Provide the [X, Y] coordinate of the cell's center where the given text is located.  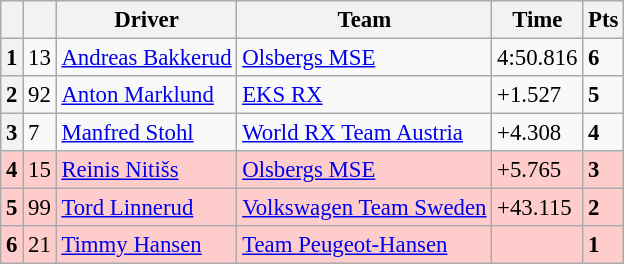
Manfred Stohl [146, 133]
Driver [146, 20]
99 [40, 208]
+4.308 [538, 133]
Anton Marklund [146, 95]
Volkswagen Team Sweden [364, 208]
Timmy Hansen [146, 245]
Andreas Bakkerud [146, 58]
Time [538, 20]
Team Peugeot-Hansen [364, 245]
92 [40, 95]
Pts [604, 20]
+43.115 [538, 208]
13 [40, 58]
21 [40, 245]
EKS RX [364, 95]
Reinis Nitišs [146, 170]
Tord Linnerud [146, 208]
World RX Team Austria [364, 133]
+1.527 [538, 95]
Team [364, 20]
15 [40, 170]
7 [40, 133]
+5.765 [538, 170]
4:50.816 [538, 58]
